Output the [X, Y] coordinate of the center of the cell containing the given text.  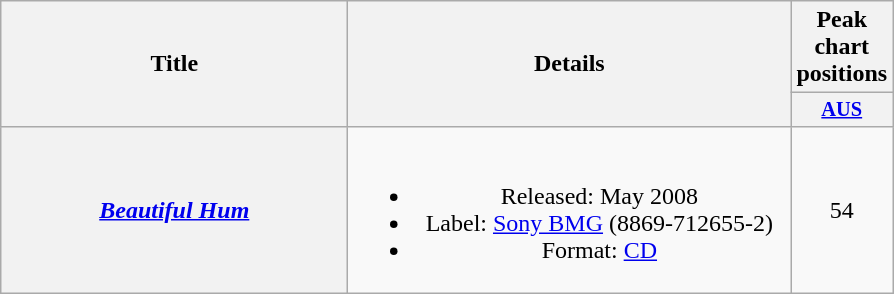
Peak chart positions [842, 47]
Title [174, 64]
Beautiful Hum [174, 210]
Released: May 2008Label: Sony BMG (8869-712655-2)Format: CD [570, 210]
AUS [842, 110]
Details [570, 64]
54 [842, 210]
